Find where the given text appears and provide that cell's center as [x, y] coordinate. 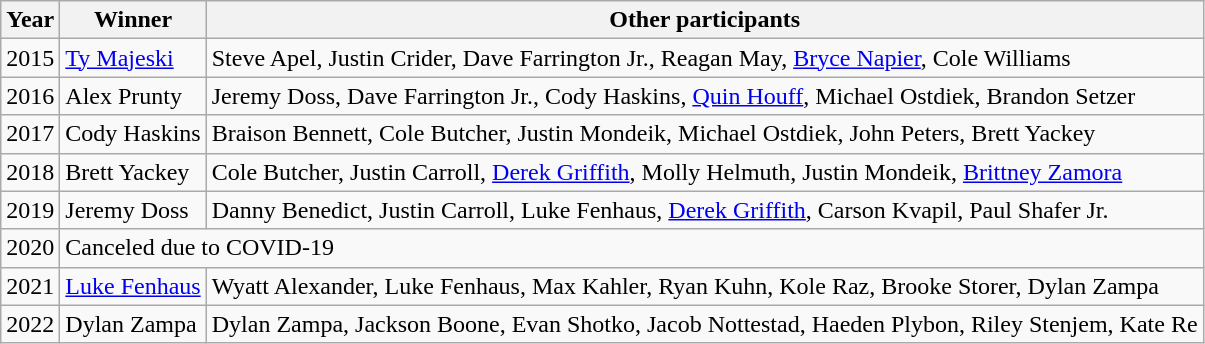
Wyatt Alexander, Luke Fenhaus, Max Kahler, Ryan Kuhn, Kole Raz, Brooke Storer, Dylan Zampa [704, 286]
2018 [30, 172]
Jeremy Doss [133, 210]
Cody Haskins [133, 134]
Cole Butcher, Justin Carroll, Derek Griffith, Molly Helmuth, Justin Mondeik, Brittney Zamora [704, 172]
Braison Bennett, Cole Butcher, Justin Mondeik, Michael Ostdiek, John Peters, Brett Yackey [704, 134]
2020 [30, 248]
Luke Fenhaus [133, 286]
Danny Benedict, Justin Carroll, Luke Fenhaus, Derek Griffith, Carson Kvapil, Paul Shafer Jr. [704, 210]
2019 [30, 210]
2022 [30, 324]
Dylan Zampa, Jackson Boone, Evan Shotko, Jacob Nottestad, Haeden Plybon, Riley Stenjem, Kate Re [704, 324]
Winner [133, 20]
2017 [30, 134]
Jeremy Doss, Dave Farrington Jr., Cody Haskins, Quin Houff, Michael Ostdiek, Brandon Setzer [704, 96]
2016 [30, 96]
Alex Prunty [133, 96]
Dylan Zampa [133, 324]
Brett Yackey [133, 172]
Other participants [704, 20]
Year [30, 20]
Steve Apel, Justin Crider, Dave Farrington Jr., Reagan May, Bryce Napier, Cole Williams [704, 58]
Canceled due to COVID-19 [632, 248]
2015 [30, 58]
Ty Majeski [133, 58]
2021 [30, 286]
